Capture the cell that displays the provided text and extract its (X, Y) central coordinate. 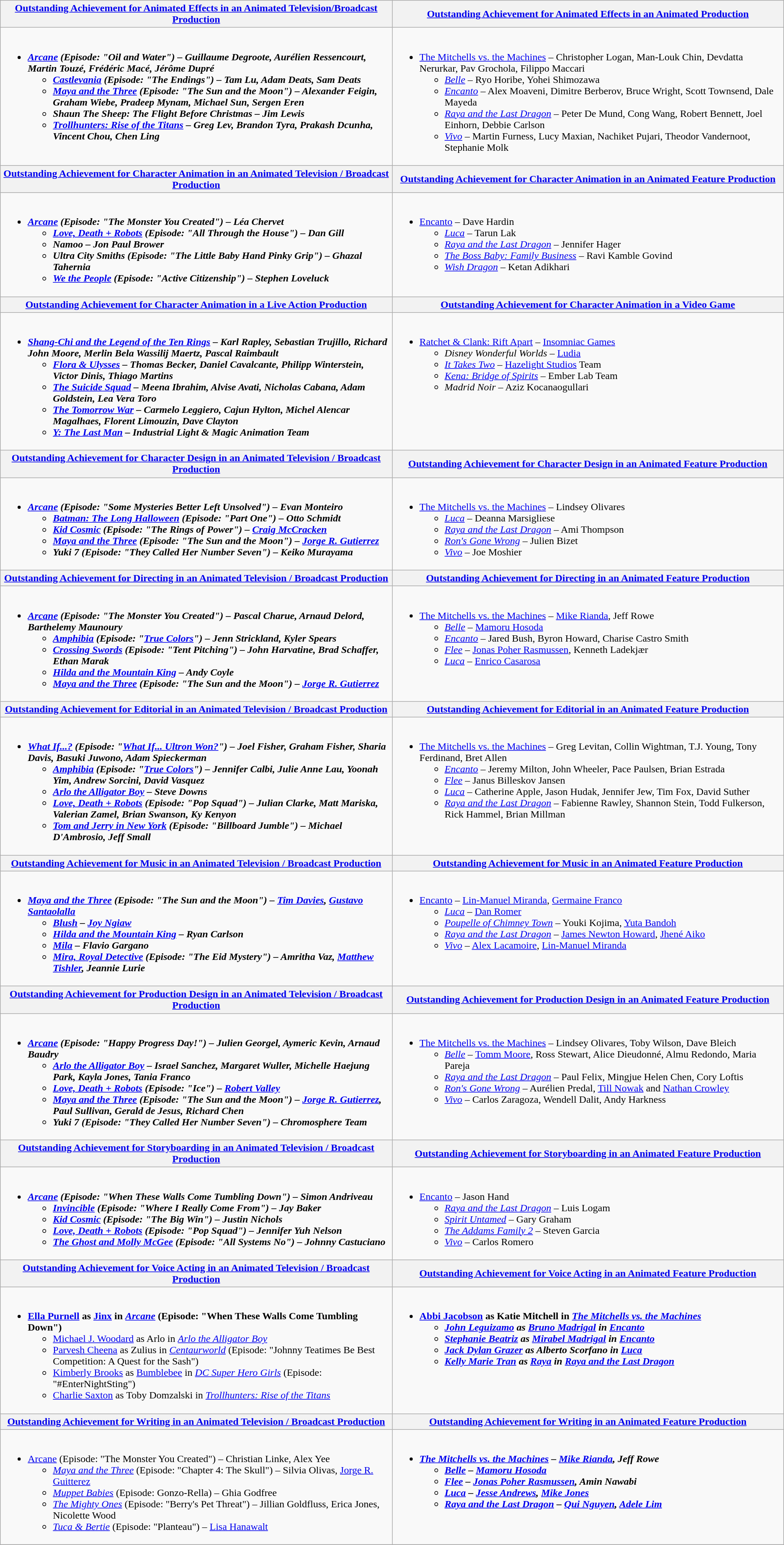
Outstanding Achievement for Character Design in an Animated Television / Broadcast Production (196, 464)
Outstanding Achievement for Music in an Animated Television / Broadcast Production (196, 863)
Outstanding Achievement for Music in an Animated Feature Production (588, 863)
Outstanding Achievement for Storyboarding in an Animated Feature Production (588, 1153)
Outstanding Achievement for Editorial in an Animated Feature Production (588, 709)
Outstanding Achievement for Storyboarding in an Animated Television / Broadcast Production (196, 1153)
Outstanding Achievement for Production Design in an Animated Feature Production (588, 1000)
Outstanding Achievement for Character Animation in an Animated Television / Broadcast Production (196, 179)
Outstanding Achievement for Editorial in an Animated Television / Broadcast Production (196, 709)
Outstanding Achievement for Character Animation in a Live Action Production (196, 304)
Outstanding Achievement for Writing in an Animated Television / Broadcast Production (196, 1421)
Outstanding Achievement for Directing in an Animated Feature Production (588, 578)
Outstanding Achievement for Animated Effects in an Animated Television/Broadcast Production (196, 14)
Outstanding Achievement for Voice Acting in an Animated Feature Production (588, 1273)
Outstanding Achievement for Production Design in an Animated Television / Broadcast Production (196, 1000)
Outstanding Achievement for Character Animation in an Animated Feature Production (588, 179)
Encanto – Jason HandRaya and the Last Dragon – Luis LogamSpirit Untamed – Gary GrahamThe Addams Family 2 – Steven GarciaVivo – Carlos Romero (588, 1214)
Outstanding Achievement for Character Animation in a Video Game (588, 304)
Outstanding Achievement for Character Design in an Animated Feature Production (588, 464)
Outstanding Achievement for Directing in an Animated Television / Broadcast Production (196, 578)
Outstanding Achievement for Voice Acting in an Animated Television / Broadcast Production (196, 1273)
Outstanding Achievement for Writing in an Animated Feature Production (588, 1421)
Outstanding Achievement for Animated Effects in an Animated Production (588, 14)
